Locate the cell with the specified text and output its [x, y] center coordinate. 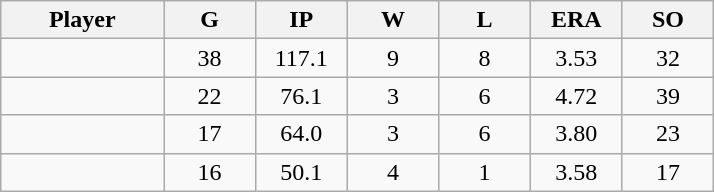
Player [82, 20]
1 [485, 172]
G [210, 20]
64.0 [301, 134]
L [485, 20]
SO [668, 20]
W [393, 20]
16 [210, 172]
50.1 [301, 172]
8 [485, 58]
3.80 [576, 134]
IP [301, 20]
76.1 [301, 96]
4.72 [576, 96]
ERA [576, 20]
4 [393, 172]
3.58 [576, 172]
32 [668, 58]
3.53 [576, 58]
38 [210, 58]
9 [393, 58]
117.1 [301, 58]
39 [668, 96]
22 [210, 96]
23 [668, 134]
